Provide the [x, y] coordinate of the cell's center where the given text is located.  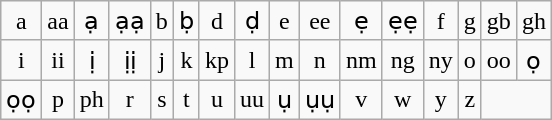
ẹẹ [402, 21]
k [186, 60]
i [22, 60]
oo [498, 60]
l [252, 60]
aa [58, 21]
z [470, 100]
v [361, 100]
ịị [130, 60]
ọ [534, 60]
kp [216, 60]
f [440, 21]
r [130, 100]
d [216, 21]
y [440, 100]
ee [320, 21]
ii [58, 60]
b [162, 21]
gb [498, 21]
gh [534, 21]
p [58, 100]
ph [92, 100]
nm [361, 60]
o [470, 60]
t [186, 100]
ọọ [22, 100]
m [285, 60]
s [162, 100]
ḍ [252, 21]
ụụ [320, 100]
ẹ [361, 21]
ạạ [130, 21]
g [470, 21]
a [22, 21]
n [320, 60]
ḅ [186, 21]
e [285, 21]
ị [92, 60]
uu [252, 100]
ng [402, 60]
ny [440, 60]
j [162, 60]
u [216, 100]
ụ [285, 100]
ạ [92, 21]
w [402, 100]
